Output the (x, y) coordinate of the center of the cell containing the given text.  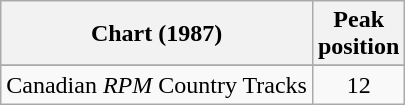
Canadian RPM Country Tracks (157, 85)
12 (358, 85)
Peakposition (358, 34)
Chart (1987) (157, 34)
